Capture the cell that displays the provided text and extract its (X, Y) central coordinate. 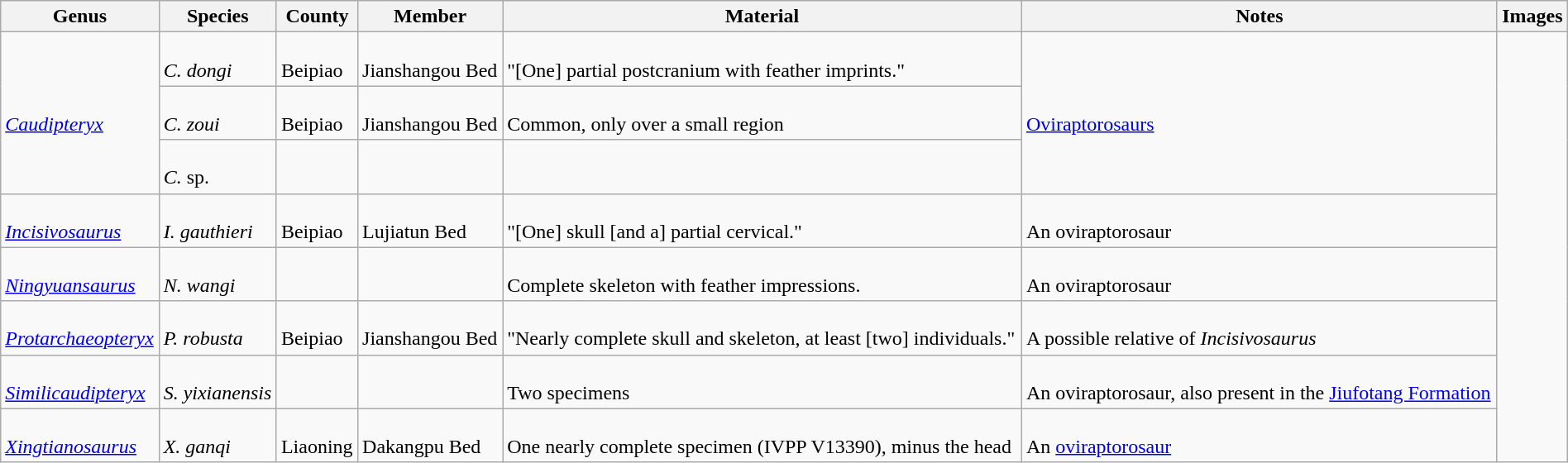
Oviraptorosaurs (1259, 112)
Material (762, 17)
Complete skeleton with feather impressions. (762, 274)
N. wangi (218, 274)
"[One] partial postcranium with feather imprints." (762, 60)
"Nearly complete skull and skeleton, at least [two] individuals." (762, 327)
Images (1532, 17)
Common, only over a small region (762, 112)
Two specimens (762, 382)
I. gauthieri (218, 220)
Ningyuansaurus (79, 274)
Dakangpu Bed (430, 435)
Similicaudipteryx (79, 382)
A possible relative of Incisivosaurus (1259, 327)
C. dongi (218, 60)
S. yixianensis (218, 382)
One nearly complete specimen (IVPP V13390), minus the head (762, 435)
County (317, 17)
Notes (1259, 17)
Incisivosaurus (79, 220)
Species (218, 17)
Protarchaeopteryx (79, 327)
Liaoning (317, 435)
C. zoui (218, 112)
Lujiatun Bed (430, 220)
Xingtianosaurus (79, 435)
Caudipteryx (79, 112)
P. robusta (218, 327)
"[One] skull [and a] partial cervical." (762, 220)
C. sp. (218, 167)
Genus (79, 17)
Member (430, 17)
An oviraptorosaur, also present in the Jiufotang Formation (1259, 382)
X. ganqi (218, 435)
